Capture the cell that displays the provided text and extract its [x, y] central coordinate. 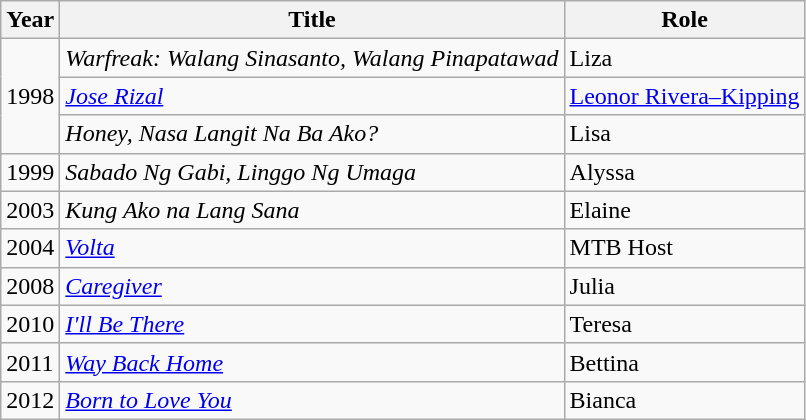
Born to Love You [312, 400]
Warfreak: Walang Sinasanto, Walang Pinapatawad [312, 58]
2003 [30, 210]
2008 [30, 286]
2011 [30, 362]
I'll Be There [312, 324]
Way Back Home [312, 362]
MTB Host [684, 248]
1998 [30, 96]
Kung Ako na Lang Sana [312, 210]
Liza [684, 58]
Alyssa [684, 172]
Year [30, 20]
Title [312, 20]
2010 [30, 324]
Volta [312, 248]
Teresa [684, 324]
Bettina [684, 362]
2012 [30, 400]
Role [684, 20]
1999 [30, 172]
Bianca [684, 400]
Sabado Ng Gabi, Linggo Ng Umaga [312, 172]
Elaine [684, 210]
Lisa [684, 134]
Jose Rizal [312, 96]
2004 [30, 248]
Julia [684, 286]
Leonor Rivera–Kipping [684, 96]
Honey, Nasa Langit Na Ba Ako? [312, 134]
Caregiver [312, 286]
